Locate the cell with the specified text and output its (X, Y) center coordinate. 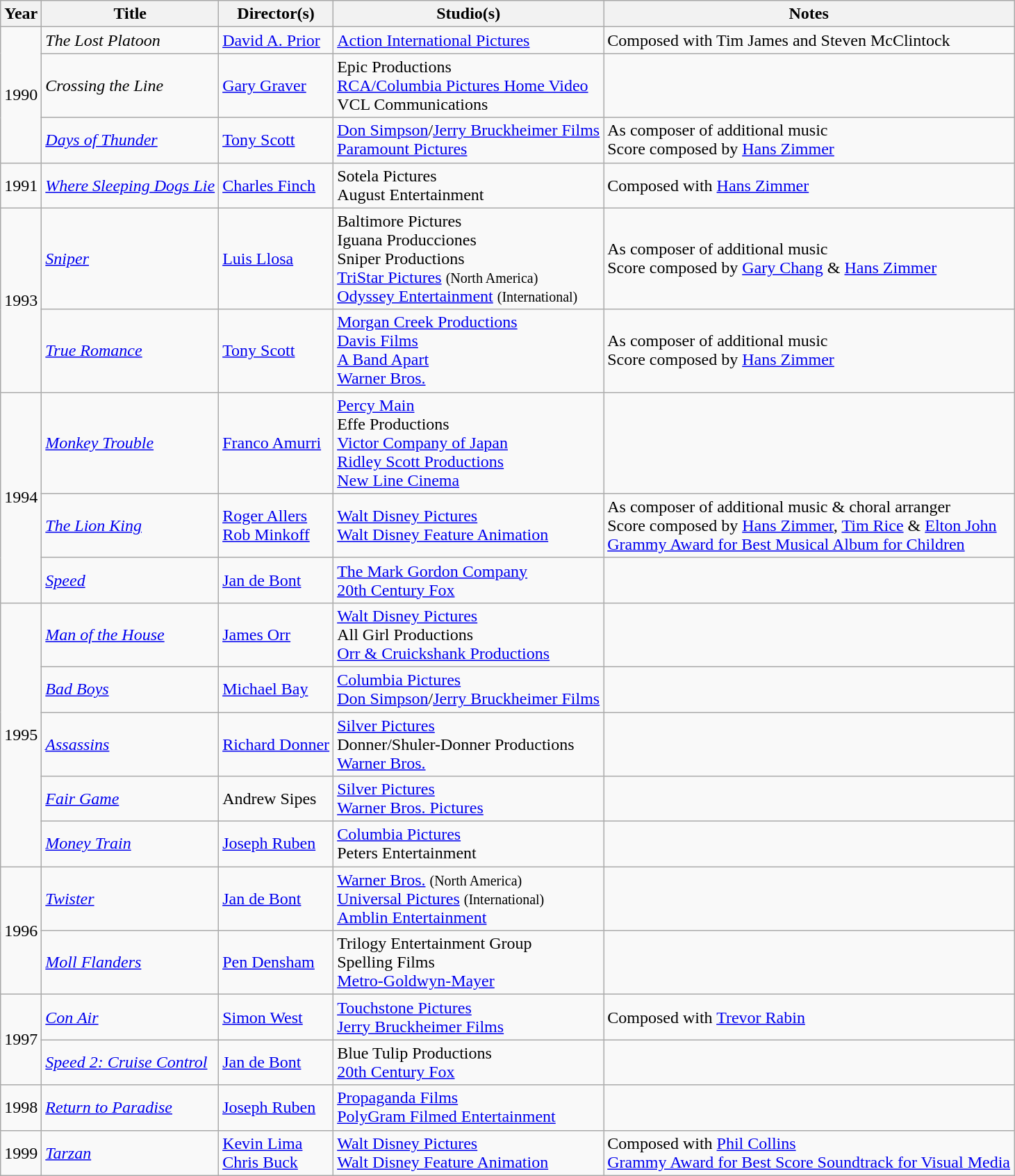
True Romance (131, 350)
Gary Graver (277, 85)
Studio(s) (468, 14)
Twister (131, 899)
As composer of additional music & choral arrangerScore composed by Hans Zimmer, Tim Rice & Elton JohnGrammy Award for Best Musical Album for Children (809, 525)
1998 (21, 1108)
Morgan Creek ProductionsDavis FilmsA Band ApartWarner Bros. (468, 350)
Director(s) (277, 14)
Moll Flanders (131, 963)
Propaganda FilmsPolyGram Filmed Entertainment (468, 1108)
Return to Paradise (131, 1108)
Franco Amurri (277, 443)
Speed (131, 580)
Columbia PicturesPeters Entertainment (468, 844)
Fair Game (131, 799)
James Orr (277, 635)
Composed with Phil CollinsGrammy Award for Best Score Soundtrack for Visual Media (809, 1152)
Kevin LimaChris Buck (277, 1152)
1990 (21, 95)
Assassins (131, 744)
Blue Tulip Productions20th Century Fox (468, 1062)
Year (21, 14)
1999 (21, 1152)
Charles Finch (277, 185)
Title (131, 14)
Trilogy Entertainment Group Spelling FilmsMetro-Goldwyn-Mayer (468, 963)
Composed with Hans Zimmer (809, 185)
Roger AllersRob Minkoff (277, 525)
Columbia PicturesDon Simpson/Jerry Bruckheimer Films (468, 689)
1995 (21, 734)
Action International Pictures (468, 40)
The Lion King (131, 525)
Man of the House (131, 635)
David A. Prior (277, 40)
1993 (21, 300)
The Mark Gordon Company20th Century Fox (468, 580)
Notes (809, 14)
Silver PicturesWarner Bros. Pictures (468, 799)
Days of Thunder (131, 140)
Luis Llosa (277, 259)
Silver PicturesDonner/Shuler-Donner ProductionsWarner Bros. (468, 744)
Composed with Trevor Rabin (809, 1018)
Money Train (131, 844)
1996 (21, 931)
1991 (21, 185)
Speed 2: Cruise Control (131, 1062)
Con Air (131, 1018)
Don Simpson/Jerry Bruckheimer FilmsParamount Pictures (468, 140)
Walt Disney PicturesAll Girl ProductionsOrr & Cruickshank Productions (468, 635)
Epic ProductionsRCA/Columbia Pictures Home VideoVCL Communications (468, 85)
Andrew Sipes (277, 799)
Baltimore PicturesIguana ProduccionesSniper ProductionsTriStar Pictures (North America)Odyssey Entertainment (International) (468, 259)
Composed with Tim James and Steven McClintock (809, 40)
Michael Bay (277, 689)
1994 (21, 498)
Sniper (131, 259)
1997 (21, 1040)
Percy MainEffe ProductionsVictor Company of JapanRidley Scott ProductionsNew Line Cinema (468, 443)
Sotela PicturesAugust Entertainment (468, 185)
Richard Donner (277, 744)
As composer of additional musicScore composed by Gary Chang & Hans Zimmer (809, 259)
The Lost Platoon (131, 40)
Pen Densham (277, 963)
Where Sleeping Dogs Lie (131, 185)
Warner Bros. (North America)Universal Pictures (International)Amblin Entertainment (468, 899)
Tarzan (131, 1152)
Simon West (277, 1018)
Crossing the Line (131, 85)
Monkey Trouble (131, 443)
Touchstone PicturesJerry Bruckheimer Films (468, 1018)
Bad Boys (131, 689)
